Return the [X, Y] coordinate for the center point of the cell that contains the specified text.  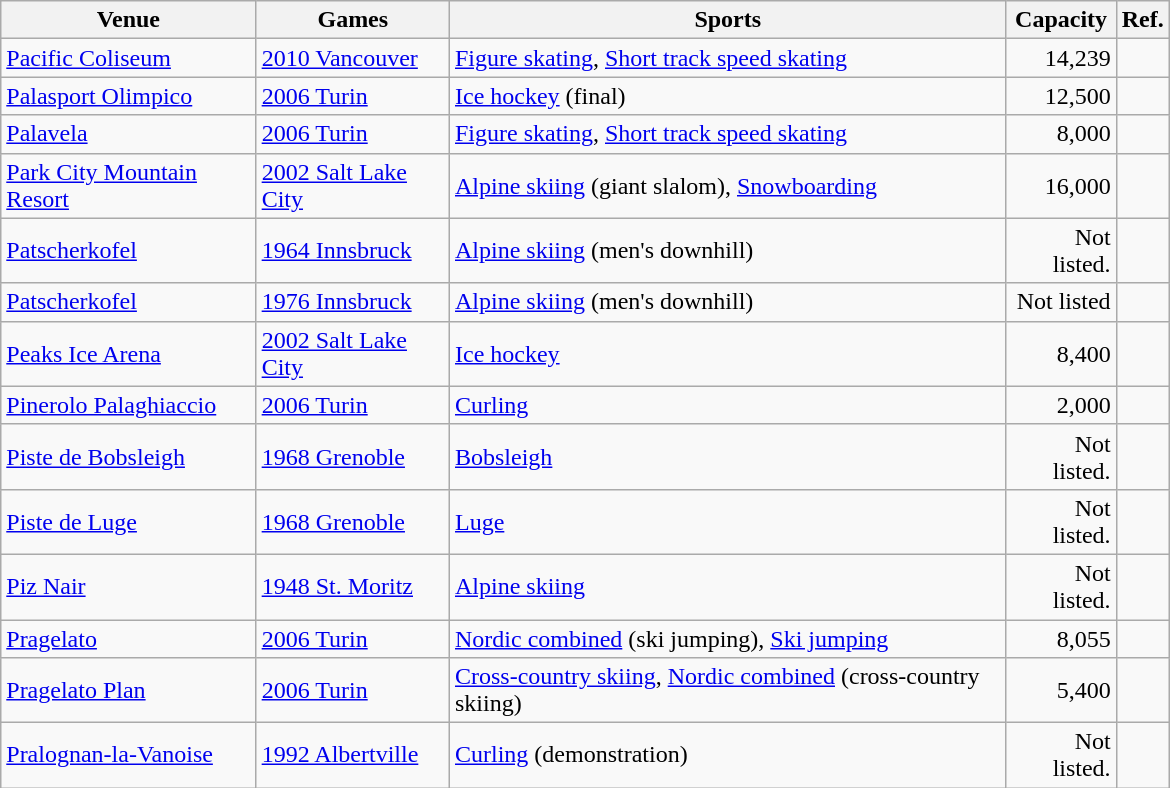
Capacity [1061, 20]
Peaks Ice Arena [128, 354]
Piste de Bobsleigh [128, 456]
Venue [128, 20]
14,239 [1061, 58]
1992 Albertville [352, 756]
8,400 [1061, 354]
1976 Innsbruck [352, 302]
Games [352, 20]
2010 Vancouver [352, 58]
Curling [728, 405]
Pacific Coliseum [128, 58]
Luge [728, 522]
Pralognan-la-Vanoise [128, 756]
Park City Mountain Resort [128, 186]
1964 Innsbruck [352, 250]
Bobsleigh [728, 456]
Pinerolo Palaghiaccio [128, 405]
Piz Nair [128, 586]
8,055 [1061, 639]
5,400 [1061, 690]
Curling (demonstration) [728, 756]
Cross-country skiing, Nordic combined (cross-country skiing) [728, 690]
12,500 [1061, 96]
16,000 [1061, 186]
Not listed [1061, 302]
1948 St. Moritz [352, 586]
Ice hockey (final) [728, 96]
2,000 [1061, 405]
Piste de Luge [128, 522]
Sports [728, 20]
Nordic combined (ski jumping), Ski jumping [728, 639]
Pragelato [128, 639]
Alpine skiing (giant slalom), Snowboarding [728, 186]
Ice hockey [728, 354]
Palavela [128, 134]
Ref. [1142, 20]
Palasport Olimpico [128, 96]
8,000 [1061, 134]
Alpine skiing [728, 586]
Pragelato Plan [128, 690]
